Locate the cell with the specified text and output its [X, Y] center coordinate. 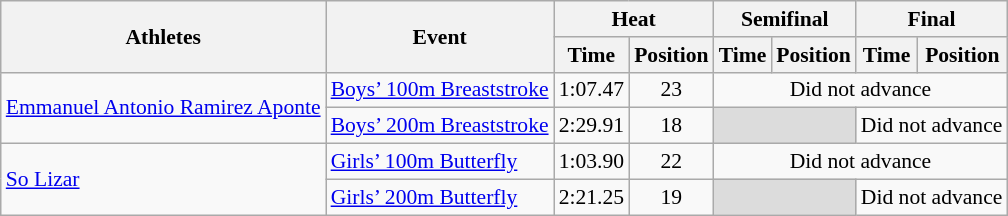
2:29.91 [592, 126]
Athletes [164, 36]
Girls’ 100m Butterfly [440, 162]
Boys’ 100m Breaststroke [440, 90]
19 [671, 197]
1:07.47 [592, 90]
Event [440, 36]
18 [671, 126]
Boys’ 200m Breaststroke [440, 126]
Emmanuel Antonio Ramirez Aponte [164, 108]
2:21.25 [592, 197]
Girls’ 200m Butterfly [440, 197]
1:03.90 [592, 162]
23 [671, 90]
Heat [634, 19]
Semifinal [785, 19]
22 [671, 162]
Final [932, 19]
So Lizar [164, 180]
